Provide the (X, Y) coordinate of the cell's center where the given text is located.  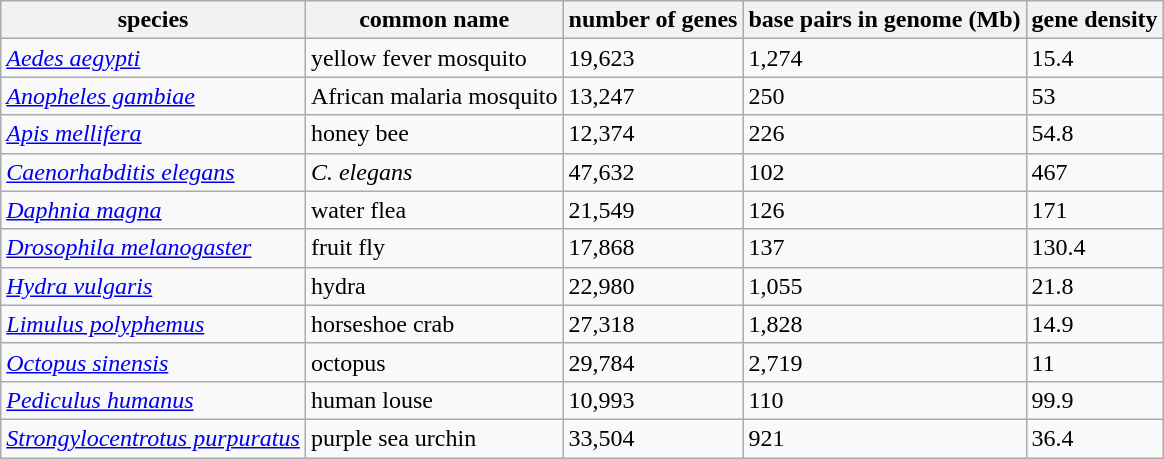
Octopus sinensis (154, 362)
33,504 (653, 438)
horseshoe crab (434, 324)
Pediculus humanus (154, 400)
1,274 (884, 58)
21,549 (653, 210)
Drosophila melanogaster (154, 248)
C. elegans (434, 172)
14.9 (1094, 324)
110 (884, 400)
12,374 (653, 134)
47,632 (653, 172)
226 (884, 134)
11 (1094, 362)
53 (1094, 96)
17,868 (653, 248)
921 (884, 438)
gene density (1094, 20)
126 (884, 210)
19,623 (653, 58)
171 (1094, 210)
137 (884, 248)
Caenorhabditis elegans (154, 172)
13,247 (653, 96)
base pairs in genome (Mb) (884, 20)
Hydra vulgaris (154, 286)
species (154, 20)
African malaria mosquito (434, 96)
1,055 (884, 286)
hydra (434, 286)
number of genes (653, 20)
octopus (434, 362)
purple sea urchin (434, 438)
1,828 (884, 324)
36.4 (1094, 438)
15.4 (1094, 58)
Daphnia magna (154, 210)
Anopheles gambiae (154, 96)
human louse (434, 400)
130.4 (1094, 248)
250 (884, 96)
Strongylocentrotus purpuratus (154, 438)
21.8 (1094, 286)
102 (884, 172)
Limulus polyphemus (154, 324)
2,719 (884, 362)
22,980 (653, 286)
467 (1094, 172)
29,784 (653, 362)
27,318 (653, 324)
54.8 (1094, 134)
Apis mellifera (154, 134)
common name (434, 20)
99.9 (1094, 400)
10,993 (653, 400)
Aedes aegypti (154, 58)
yellow fever mosquito (434, 58)
water flea (434, 210)
fruit fly (434, 248)
honey bee (434, 134)
